Determine the [x, y] coordinate at the center of the cell enclosing the given text.  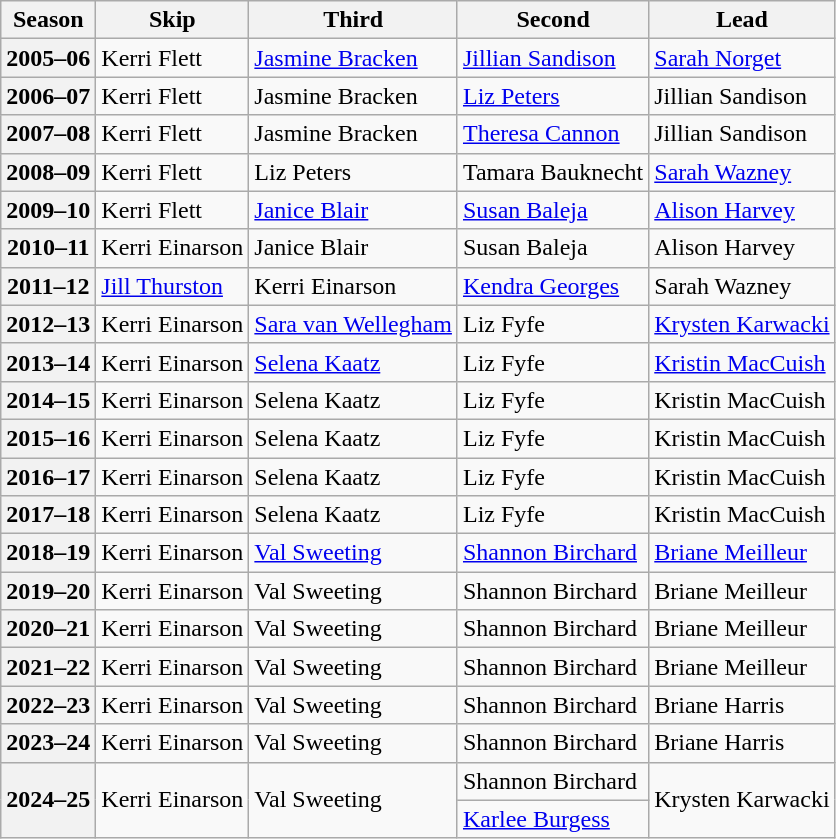
Sara van Wellegham [354, 324]
2005–06 [48, 58]
2024–25 [48, 800]
2007–08 [48, 134]
Theresa Cannon [552, 134]
2022–23 [48, 705]
Third [354, 20]
2015–16 [48, 438]
Sarah Norget [742, 58]
Karlee Burgess [552, 819]
Lead [742, 20]
2021–22 [48, 667]
2013–14 [48, 362]
2020–21 [48, 629]
2019–20 [48, 591]
2014–15 [48, 400]
Jill Thurston [172, 286]
Tamara Bauknecht [552, 172]
2023–24 [48, 743]
2009–10 [48, 210]
2012–13 [48, 324]
2016–17 [48, 477]
2018–19 [48, 553]
Kendra Georges [552, 286]
2011–12 [48, 286]
2017–18 [48, 515]
2010–11 [48, 248]
2008–09 [48, 172]
2006–07 [48, 96]
Skip [172, 20]
Second [552, 20]
Season [48, 20]
